Output the (x, y) coordinate of the center of the cell containing the given text.  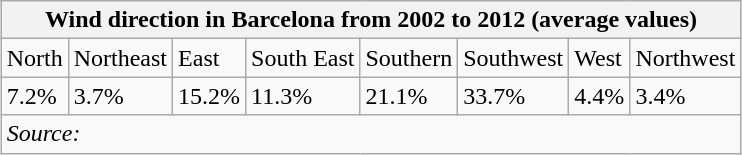
Southwest (514, 58)
11.3% (303, 96)
Southern (409, 58)
4.4% (600, 96)
3.4% (686, 96)
21.1% (409, 96)
Northeast (120, 58)
15.2% (210, 96)
East (210, 58)
South East (303, 58)
West (600, 58)
7.2% (34, 96)
Source: (371, 134)
33.7% (514, 96)
3.7% (120, 96)
North (34, 58)
Northwest (686, 58)
Wind direction in Barcelona from 2002 to 2012 (average values) (371, 20)
